Determine the [x, y] coordinate at the center of the cell enclosing the given text.  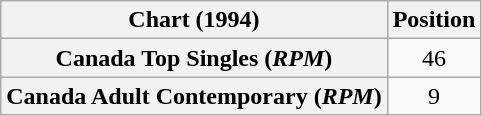
Canada Top Singles (RPM) [194, 58]
9 [434, 96]
Chart (1994) [194, 20]
46 [434, 58]
Position [434, 20]
Canada Adult Contemporary (RPM) [194, 96]
